Capture the cell that displays the provided text and extract its [X, Y] central coordinate. 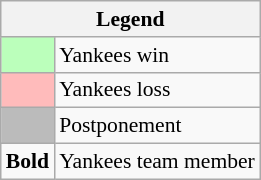
Yankees loss [157, 90]
Yankees win [157, 55]
Yankees team member [157, 162]
Postponement [157, 126]
Bold [28, 162]
Legend [130, 19]
